For the text-containing cell, return its midpoint in (X, Y) coordinate format. 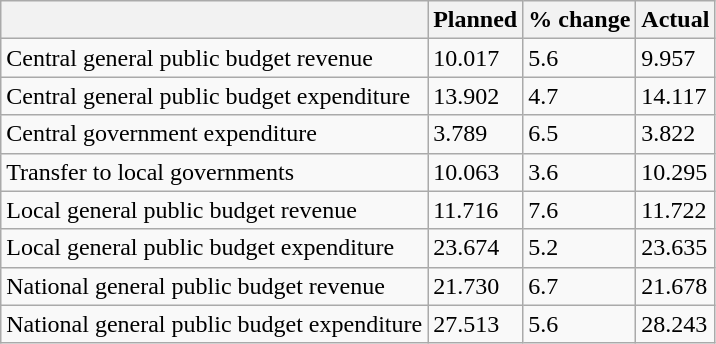
11.716 (476, 210)
10.017 (476, 58)
Transfer to local governments (214, 172)
5.2 (580, 248)
21.678 (676, 286)
23.674 (476, 248)
9.957 (676, 58)
10.295 (676, 172)
Central general public budget expenditure (214, 96)
Planned (476, 20)
Central general public budget revenue (214, 58)
4.7 (580, 96)
National general public budget revenue (214, 286)
21.730 (476, 286)
National general public budget expenditure (214, 324)
Central government expenditure (214, 134)
7.6 (580, 210)
% change (580, 20)
3.6 (580, 172)
27.513 (476, 324)
10.063 (476, 172)
11.722 (676, 210)
Local general public budget revenue (214, 210)
23.635 (676, 248)
3.822 (676, 134)
Local general public budget expenditure (214, 248)
14.117 (676, 96)
6.7 (580, 286)
3.789 (476, 134)
Actual (676, 20)
6.5 (580, 134)
13.902 (476, 96)
28.243 (676, 324)
